Provide the (X, Y) coordinate of the cell's center where the given text is located.  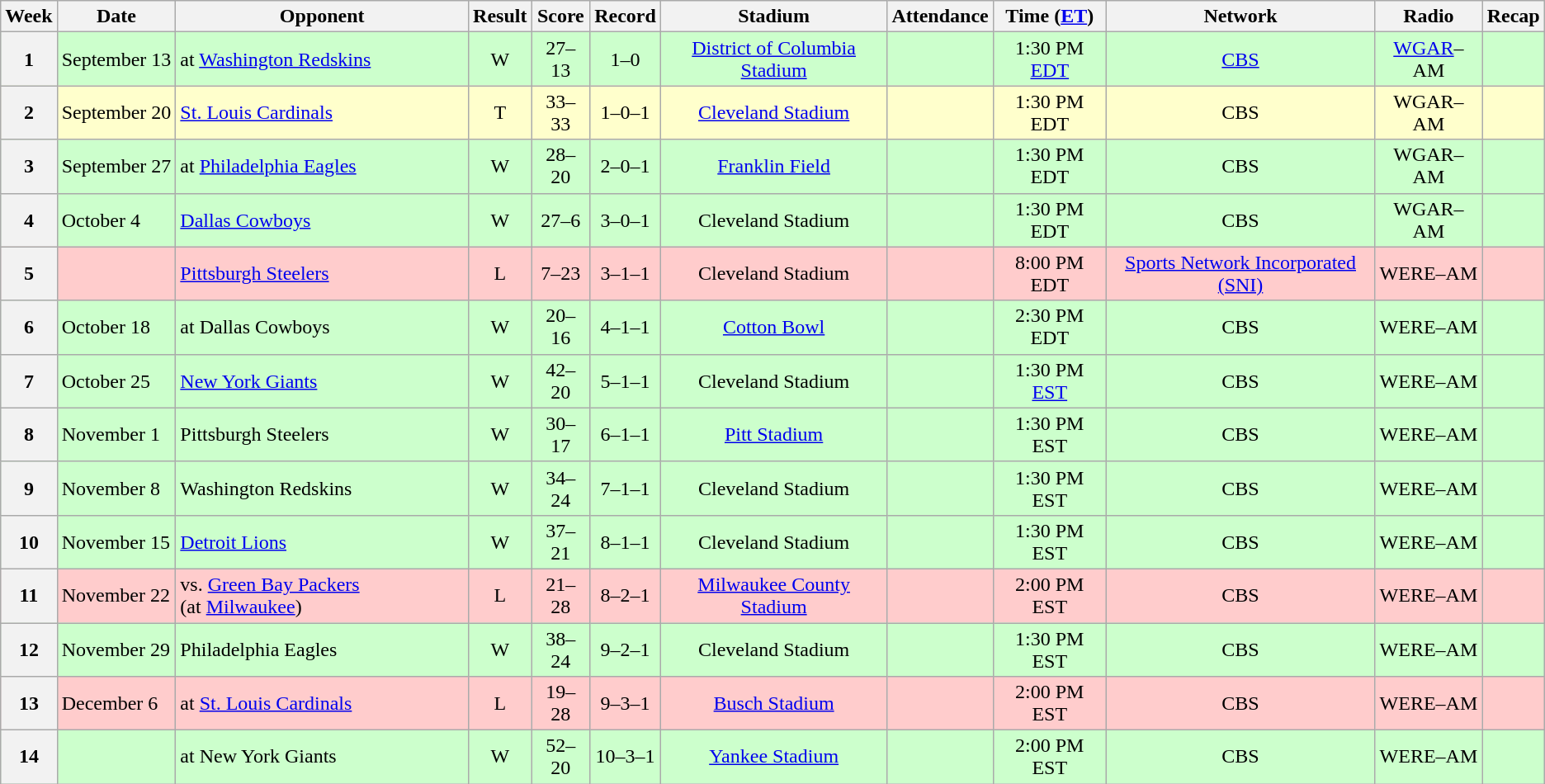
14 (29, 758)
27–13 (561, 59)
30–17 (561, 434)
September 13 (116, 59)
Philadelphia Eagles (322, 649)
October 25 (116, 381)
3–1–1 (626, 274)
at Washington Redskins (322, 59)
Recap (1514, 17)
6 (29, 327)
13 (29, 703)
at Philadelphia Eagles (322, 167)
6–1–1 (626, 434)
September 20 (116, 112)
34–24 (561, 489)
4–1–1 (626, 327)
Date (116, 17)
Pitt Stadium (773, 434)
33–33 (561, 112)
Detroit Lions (322, 541)
52–20 (561, 758)
10–3–1 (626, 758)
5–1–1 (626, 381)
2 (29, 112)
8–1–1 (626, 541)
Network (1240, 17)
at New York Giants (322, 758)
1 (29, 59)
7–1–1 (626, 489)
Result (500, 17)
2:30 PM EDT (1050, 327)
9–3–1 (626, 703)
November 29 (116, 649)
10 (29, 541)
7 (29, 381)
Franklin Field (773, 167)
September 27 (116, 167)
Score (561, 17)
Sports Network Incorporated (SNI) (1240, 274)
4 (29, 220)
42–20 (561, 381)
Attendance (940, 17)
38–24 (561, 649)
8–2–1 (626, 596)
3–0–1 (626, 220)
5 (29, 274)
20–16 (561, 327)
9 (29, 489)
28–20 (561, 167)
Radio (1429, 17)
19–28 (561, 703)
1–0 (626, 59)
11 (29, 596)
October 18 (116, 327)
Dallas Cowboys (322, 220)
27–6 (561, 220)
at Dallas Cowboys (322, 327)
3 (29, 167)
Time (ET) (1050, 17)
December 6 (116, 703)
Opponent (322, 17)
Stadium (773, 17)
November 22 (116, 596)
Washington Redskins (322, 489)
Busch Stadium (773, 703)
Milwaukee County Stadium (773, 596)
St. Louis Cardinals (322, 112)
at St. Louis Cardinals (322, 703)
District of Columbia Stadium (773, 59)
October 4 (116, 220)
Week (29, 17)
1–0–1 (626, 112)
Record (626, 17)
November 1 (116, 434)
vs. Green Bay Packers (at Milwaukee) (322, 596)
8 (29, 434)
21–28 (561, 596)
Yankee Stadium (773, 758)
T (500, 112)
7–23 (561, 274)
New York Giants (322, 381)
2–0–1 (626, 167)
12 (29, 649)
37–21 (561, 541)
November 15 (116, 541)
Cotton Bowl (773, 327)
8:00 PM EDT (1050, 274)
November 8 (116, 489)
9–2–1 (626, 649)
